Find where the given text appears and provide that cell's center as (X, Y) coordinate. 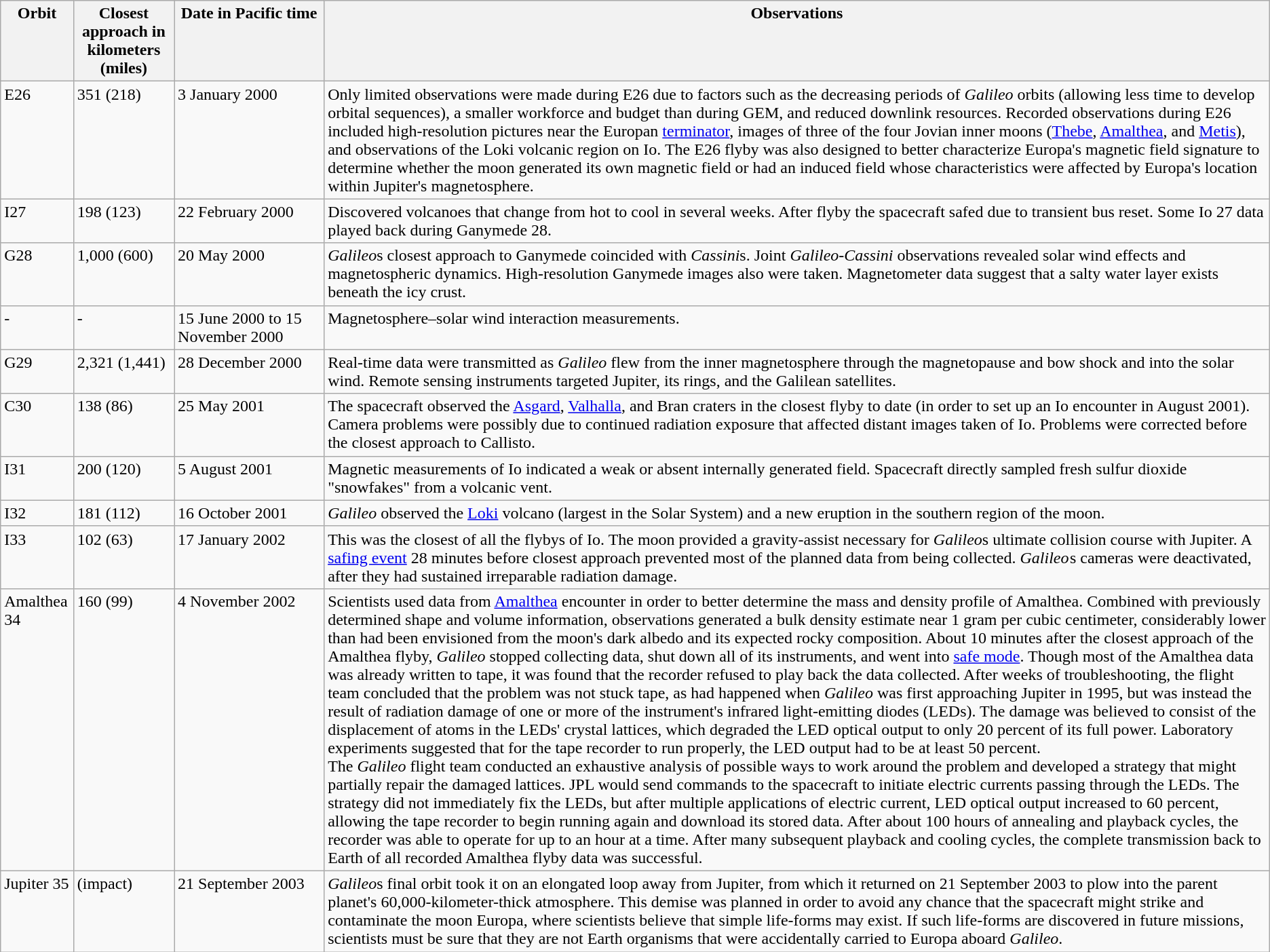
(impact) (123, 911)
I27 (37, 221)
351 (218) (123, 140)
Date in Pacific time (250, 41)
Magnetosphere–solar wind interaction measurements. (797, 327)
198 (123) (123, 221)
3 January 2000 (250, 140)
200 (120) (123, 478)
160 (99) (123, 729)
21 September 2003 (250, 911)
17 January 2002 (250, 557)
22 February 2000 (250, 221)
Orbit (37, 41)
I32 (37, 513)
Observations (797, 41)
G28 (37, 274)
C30 (37, 425)
5 August 2001 (250, 478)
25 May 2001 (250, 425)
138 (86) (123, 425)
G29 (37, 372)
181 (112) (123, 513)
I33 (37, 557)
4 November 2002 (250, 729)
1,000 (600) (123, 274)
E26 (37, 140)
Closest approach in kilometers (miles) (123, 41)
Amalthea 34 (37, 729)
Galileo observed the Loki volcano (largest in the Solar System) and a new eruption in the southern region of the moon. (797, 513)
20 May 2000 (250, 274)
102 (63) (123, 557)
2,321 (1,441) (123, 372)
28 December 2000 (250, 372)
Jupiter 35 (37, 911)
15 June 2000 to 15 November 2000 (250, 327)
16 October 2001 (250, 513)
I31 (37, 478)
